Pinpoint the cell where the given text exists, returning its (x, y) midpoint coordinate. 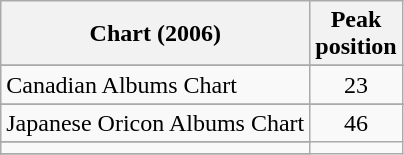
Canadian Albums Chart (156, 85)
23 (356, 85)
46 (356, 123)
Chart (2006) (156, 34)
Japanese Oricon Albums Chart (156, 123)
Peakposition (356, 34)
